From the cell containing the given text, extract its center point as (x, y) coordinate. 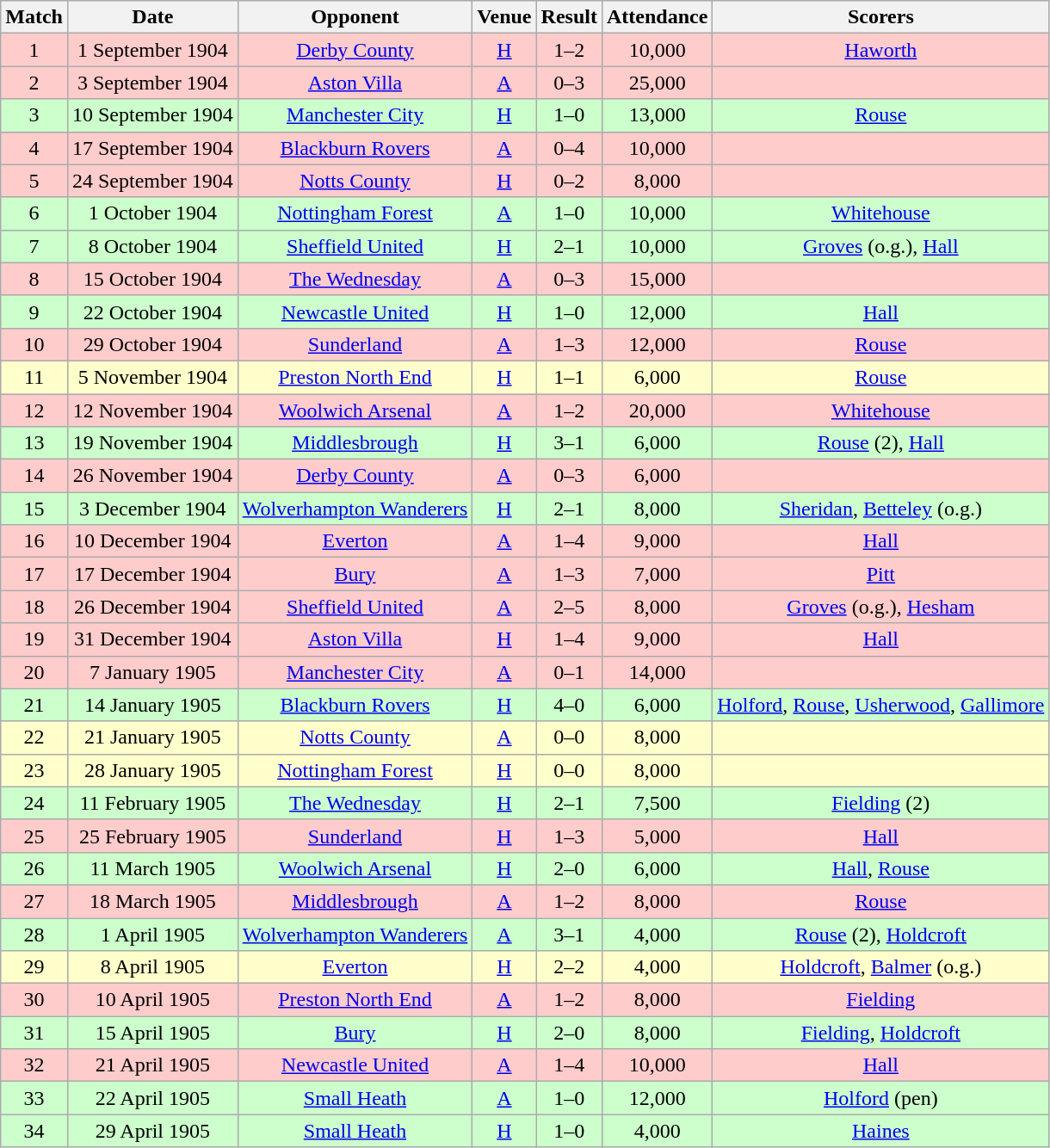
5 November 1904 (152, 377)
1 (34, 50)
24 September 1904 (152, 181)
15 April 1905 (152, 1033)
Holdcroft, Balmer (o.g.) (881, 967)
13 (34, 443)
Scorers (881, 17)
21 January 1905 (152, 738)
2–5 (569, 607)
14 (34, 476)
33 (34, 1098)
10 April 1905 (152, 1000)
Date (152, 17)
Haworth (881, 50)
1 April 1905 (152, 934)
25,000 (657, 83)
20 (34, 672)
17 September 1904 (152, 148)
Hall, Rouse (881, 868)
19 (34, 639)
7 January 1905 (152, 672)
20,000 (657, 410)
30 (34, 1000)
5 (34, 181)
Result (569, 17)
Venue (504, 17)
14 January 1905 (152, 705)
0–4 (569, 148)
Groves (o.g.), Hall (881, 246)
Opponent (355, 17)
Groves (o.g.), Hesham (881, 607)
Holford (pen) (881, 1098)
8 (34, 279)
25 February 1905 (152, 836)
Fielding, Holdcroft (881, 1033)
13,000 (657, 115)
Fielding (2) (881, 803)
1–1 (569, 377)
15,000 (657, 279)
Match (34, 17)
3 (34, 115)
0–1 (569, 672)
10 December 1904 (152, 541)
31 December 1904 (152, 639)
29 April 1905 (152, 1131)
3 September 1904 (152, 83)
27 (34, 901)
7,000 (657, 574)
5,000 (657, 836)
10 September 1904 (152, 115)
3 December 1904 (152, 509)
Pitt (881, 574)
17 December 1904 (152, 574)
34 (34, 1131)
17 (34, 574)
28 January 1905 (152, 770)
9 (34, 312)
25 (34, 836)
Fielding (881, 1000)
11 February 1905 (152, 803)
4–0 (569, 705)
8 April 1905 (152, 967)
26 December 1904 (152, 607)
29 October 1904 (152, 344)
11 (34, 377)
28 (34, 934)
11 March 1905 (152, 868)
Attendance (657, 17)
18 (34, 607)
26 (34, 868)
2–2 (569, 967)
32 (34, 1065)
18 March 1905 (152, 901)
26 November 1904 (152, 476)
0–2 (569, 181)
Haines (881, 1131)
2 (34, 83)
15 October 1904 (152, 279)
22 (34, 738)
15 (34, 509)
29 (34, 967)
12 (34, 410)
31 (34, 1033)
7,500 (657, 803)
6 (34, 213)
10 (34, 344)
22 October 1904 (152, 312)
23 (34, 770)
24 (34, 803)
4 (34, 148)
1 September 1904 (152, 50)
Holford, Rouse, Usherwood, Gallimore (881, 705)
14,000 (657, 672)
7 (34, 246)
Rouse (2), Hall (881, 443)
19 November 1904 (152, 443)
12 November 1904 (152, 410)
1 October 1904 (152, 213)
21 April 1905 (152, 1065)
21 (34, 705)
22 April 1905 (152, 1098)
16 (34, 541)
Sheridan, Betteley (o.g.) (881, 509)
Rouse (2), Holdcroft (881, 934)
8 October 1904 (152, 246)
